For the text-containing cell, return its midpoint in (x, y) coordinate format. 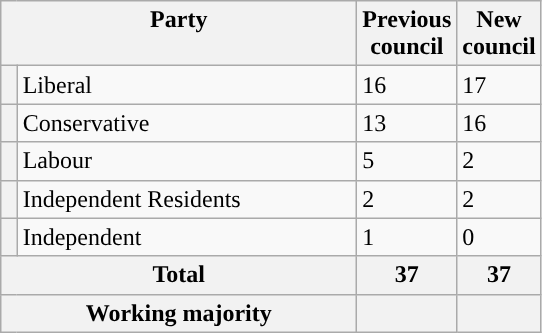
Total (179, 275)
Working majority (179, 313)
Labour (187, 161)
Party (179, 34)
13 (407, 123)
Independent (187, 237)
1 (407, 237)
Previous council (407, 34)
Conservative (187, 123)
17 (499, 85)
5 (407, 161)
New council (499, 34)
0 (499, 237)
Liberal (187, 85)
Independent Residents (187, 199)
